Determine the (x, y) coordinate at the center of the cell enclosing the given text.  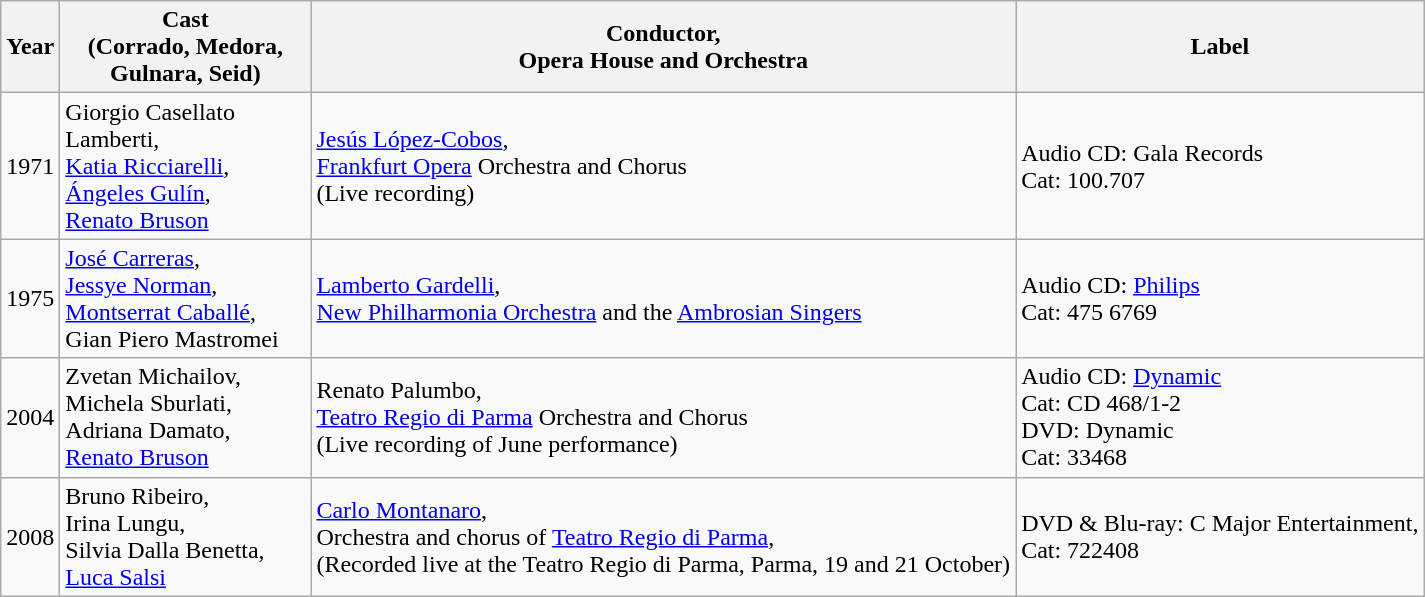
1975 (30, 298)
Year (30, 47)
Renato Palumbo,Teatro Regio di Parma Orchestra and Chorus(Live recording of June performance) (664, 418)
José Carreras,Jessye Norman,Montserrat Caballé,Gian Piero Mastromei (186, 298)
Lamberto Gardelli,New Philharmonia Orchestra and the Ambrosian Singers (664, 298)
1971 (30, 166)
Cast(Corrado, Medora, Gulnara, Seid) (186, 47)
Giorgio Casellato Lamberti,Katia Ricciarelli,Ángeles Gulín,Renato Bruson (186, 166)
2008 (30, 536)
Bruno Ribeiro,Irina Lungu,Silvia Dalla Benetta,Luca Salsi (186, 536)
Audio CD: DynamicCat: CD 468/1-2DVD: Dynamic Cat: 33468 (1220, 418)
Zvetan Michailov,Michela Sburlati,Adriana Damato,Renato Bruson (186, 418)
Jesús López-Cobos,Frankfurt Opera Orchestra and Chorus(Live recording) (664, 166)
Label (1220, 47)
Conductor,Opera House and Orchestra (664, 47)
2004 (30, 418)
Audio CD: PhilipsCat: 475 6769 (1220, 298)
DVD & Blu-ray: C Major Entertainment,Cat: 722408 (1220, 536)
Carlo Montanaro, Orchestra and chorus of Teatro Regio di Parma,(Recorded live at the Teatro Regio di Parma, Parma, 19 and 21 October) (664, 536)
Audio CD: Gala RecordsCat: 100.707 (1220, 166)
